Extract the (X, Y) coordinate from the center of the cell holding the provided text.  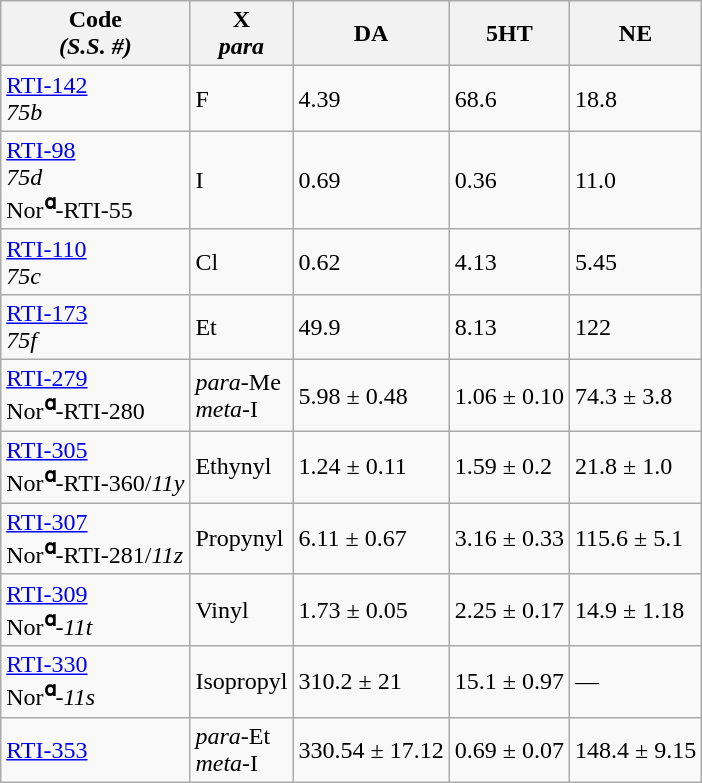
6.11 ± 0.67 (371, 539)
RTI-305Norɑ-RTI-360/11y (96, 467)
4.13 (509, 262)
8.13 (509, 326)
RTI-9875dNorɑ-RTI-55 (96, 180)
RTI-309Norɑ-11t (96, 610)
18.8 (635, 98)
21.8 ± 1.0 (635, 467)
Isopropyl (242, 682)
1.73 ± 0.05 (371, 610)
5.45 (635, 262)
2.25 ± 0.17 (509, 610)
0.69 (371, 180)
para-Memeta-I (242, 396)
DA (371, 34)
I (242, 180)
— (635, 682)
330.54 ± 17.12 (371, 750)
0.62 (371, 262)
5HT (509, 34)
5.98 ± 0.48 (371, 396)
Code(S.S. #) (96, 34)
NE (635, 34)
Xpara (242, 34)
Ethynyl (242, 467)
1.59 ± 0.2 (509, 467)
RTI-353 (96, 750)
310.2 ± 21 (371, 682)
3.16 ± 0.33 (509, 539)
RTI-14275b (96, 98)
RTI-330Norɑ-11s (96, 682)
14.9 ± 1.18 (635, 610)
RTI-279Norɑ-RTI-280 (96, 396)
0.69 ± 0.07 (509, 750)
122 (635, 326)
para-Etmeta-I (242, 750)
F (242, 98)
68.6 (509, 98)
0.36 (509, 180)
Vinyl (242, 610)
1.24 ± 0.11 (371, 467)
74.3 ± 3.8 (635, 396)
RTI-11075c (96, 262)
148.4 ± 9.15 (635, 750)
Cl (242, 262)
RTI-307Norɑ-RTI-281/11z (96, 539)
4.39 (371, 98)
15.1 ± 0.97 (509, 682)
RTI-17375f (96, 326)
115.6 ± 5.1 (635, 539)
11.0 (635, 180)
Et (242, 326)
1.06 ± 0.10 (509, 396)
Propynyl (242, 539)
49.9 (371, 326)
